Return (X, Y) of the center of cell containing provided text 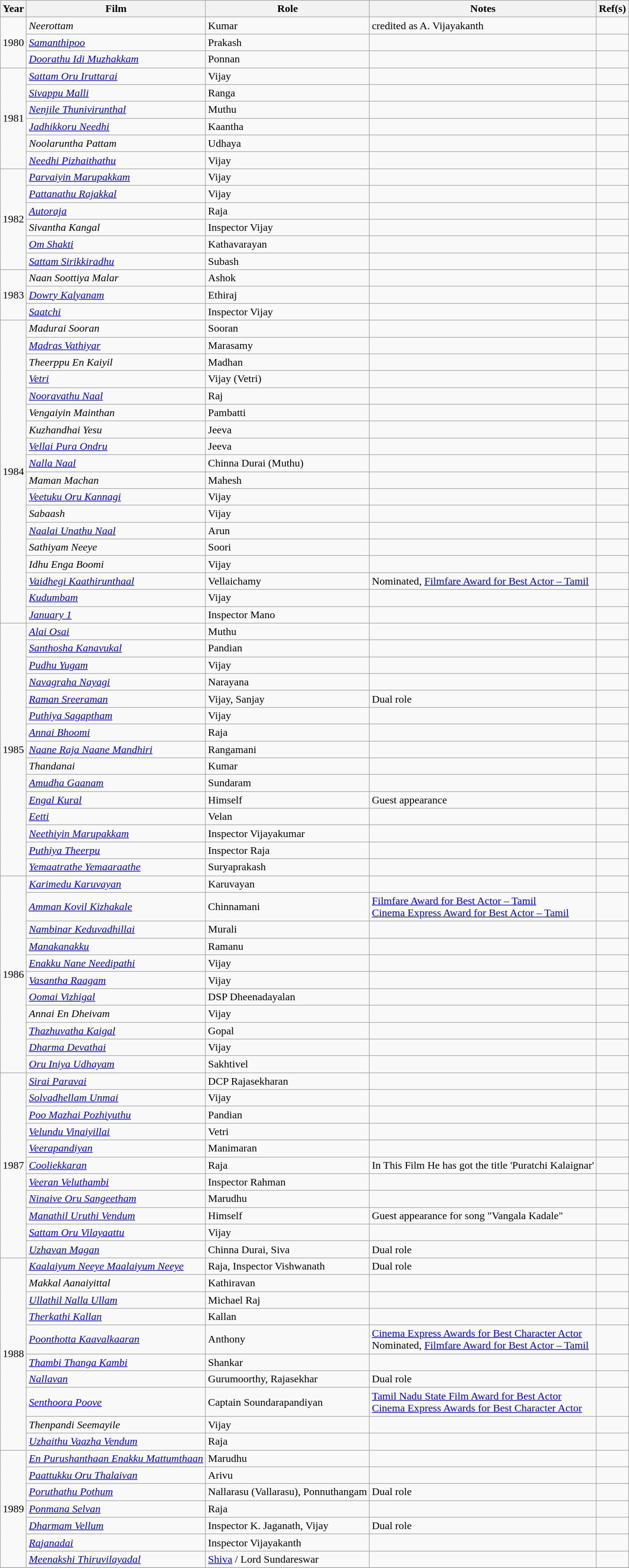
Uzhaithu Vaazha Vendum (116, 1442)
Anthony (288, 1340)
Poonthotta Kaavalkaaran (116, 1340)
Inspector Vijayakanth (288, 1542)
Thenpandi Seemayile (116, 1425)
Sakhtivel (288, 1064)
Rangamani (288, 750)
Dharmam Vellum (116, 1526)
Role (288, 9)
Suryaprakash (288, 867)
Naane Raja Naane Mandhiri (116, 750)
Naalai Unathu Naal (116, 531)
Sivantha Kangal (116, 228)
Ethiraj (288, 295)
Gopal (288, 1031)
Murali (288, 929)
Mahesh (288, 480)
1986 (13, 974)
Ramanu (288, 946)
En Purushanthaan Enakku Mattumthaan (116, 1458)
In This Film He has got the title 'Puratchi Kalaignar' (483, 1165)
Kathavarayan (288, 245)
Jadhikkoru Needhi (116, 126)
Karimedu Karuvayan (116, 884)
Sundaram (288, 783)
Yemaatrathe Yemaaraathe (116, 867)
Kaantha (288, 126)
Amudha Gaanam (116, 783)
Raman Sreeraman (116, 699)
Veeran Veluthambi (116, 1182)
Theerppu En Kaiyil (116, 362)
Sathiyam Neeye (116, 547)
Sabaash (116, 514)
1984 (13, 471)
Idhu Enga Boomi (116, 564)
1989 (13, 1509)
Vijay, Sanjay (288, 699)
Arun (288, 531)
Nominated, Filmfare Award for Best Actor – Tamil (483, 581)
Inspector Vijayakumar (288, 834)
credited as A. Vijayakanth (483, 26)
Sattam Oru Vilayaattu (116, 1232)
Raja, Inspector Vishwanath (288, 1266)
Eetti (116, 817)
Ninaive Oru Sangeetham (116, 1199)
Velan (288, 817)
January 1 (116, 615)
1981 (13, 118)
Thandanai (116, 766)
Nenjile Thunivirunthal (116, 110)
Chinna Durai, Siva (288, 1249)
Ref(s) (612, 9)
DCP Rajasekharan (288, 1081)
Puthiya Theerpu (116, 850)
Kallan (288, 1317)
Soori (288, 547)
Sooran (288, 329)
Shiva / Lord Sundareswar (288, 1559)
Pudhu Yugam (116, 665)
Veerapandiyan (116, 1148)
Annai Bhoomi (116, 732)
Vasantha Raagam (116, 980)
Marasamy (288, 345)
Engal Kural (116, 800)
Raj (288, 396)
Kaalaiyum Neeye Maalaiyum Neeye (116, 1266)
Madhan (288, 362)
Arivu (288, 1475)
Therkathi Kallan (116, 1317)
Amman Kovil Kizhakale (116, 906)
1982 (13, 219)
Neerottam (116, 26)
Madurai Sooran (116, 329)
Tamil Nadu State Film Award for Best ActorCinema Express Awards for Best Character Actor (483, 1402)
Chinnamani (288, 906)
Nallavan (116, 1379)
Solvadhellam Unmai (116, 1098)
Ranga (288, 93)
1988 (13, 1354)
Santhosha Kanavukal (116, 648)
Michael Raj (288, 1300)
Neethiyin Marupakkam (116, 834)
Saatchi (116, 312)
Inspector Raja (288, 850)
Veetuku Oru Kannagi (116, 497)
Doorathu Idi Muzhakkam (116, 59)
Shankar (288, 1362)
Nooravathu Naal (116, 396)
Vellai Pura Ondru (116, 446)
Manakanakku (116, 946)
Pambatti (288, 413)
Madras Vathiyar (116, 345)
Manimaran (288, 1148)
Dharma Devathai (116, 1048)
Samanthipoo (116, 42)
1987 (13, 1166)
Thazhuvatha Kaigal (116, 1031)
Annai En Dheivam (116, 1013)
Puthiya Sagaptham (116, 715)
Sattam Sirikkiradhu (116, 261)
Vijay (Vetri) (288, 379)
Sattam Oru Iruttarai (116, 76)
Ponnan (288, 59)
Chinna Durai (Muthu) (288, 463)
Filmfare Award for Best Actor – TamilCinema Express Award for Best Actor – Tamil (483, 906)
Manathil Uruthi Vendum (116, 1216)
Meenakshi Thiruvilayadal (116, 1559)
Inspector Rahman (288, 1182)
Gurumoorthy, Rajasekhar (288, 1379)
Enakku Nane Needipathi (116, 963)
Ponmana Selvan (116, 1509)
Ashok (288, 278)
Paattukku Oru Thalaivan (116, 1475)
Inspector K. Jaganath, Vijay (288, 1526)
Velundu Vinaiyillai (116, 1132)
Parvaiyin Marupakkam (116, 177)
Makkal Aanaiyittal (116, 1283)
Udhaya (288, 143)
Autoraja (116, 211)
Subash (288, 261)
Thambi Thanga Kambi (116, 1362)
Kudumbam (116, 598)
Vellaichamy (288, 581)
Nallarasu (Vallarasu), Ponnuthangam (288, 1492)
Noolaruntha Pattam (116, 143)
Pattanathu Rajakkal (116, 194)
Om Shakti (116, 245)
Naan Soottiya Malar (116, 278)
Prakash (288, 42)
Kuzhandhai Yesu (116, 429)
Nalla Naal (116, 463)
Captain Soundarapandiyan (288, 1402)
Year (13, 9)
Poo Mazhai Pozhiyuthu (116, 1115)
Sivappu Malli (116, 93)
Maman Machan (116, 480)
Cooliekkaran (116, 1165)
DSP Dheenadayalan (288, 997)
1985 (13, 749)
Senthoora Poove (116, 1402)
Nambinar Keduvadhillai (116, 929)
Oomai Vizhigal (116, 997)
Kathiravan (288, 1283)
Dowry Kalyanam (116, 295)
Needhi Pizhaithathu (116, 160)
Vengaiyin Mainthan (116, 413)
Sirai Paravai (116, 1081)
Vaidhegi Kaathirunthaal (116, 581)
Oru Iniya Udhayam (116, 1064)
Guest appearance for song "Vangala Kadale" (483, 1216)
Karuvayan (288, 884)
Rajanadai (116, 1542)
1983 (13, 295)
Notes (483, 9)
Navagraha Nayagi (116, 682)
Guest appearance (483, 800)
1980 (13, 42)
Inspector Mano (288, 615)
Uzhavan Magan (116, 1249)
Alai Osai (116, 631)
Poruthathu Pothum (116, 1492)
Narayana (288, 682)
Ullathil Nalla Ullam (116, 1300)
Cinema Express Awards for Best Character ActorNominated, Filmfare Award for Best Actor – Tamil (483, 1340)
Film (116, 9)
